Capture the cell that displays the provided text and extract its (X, Y) central coordinate. 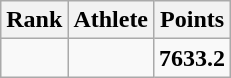
Rank (34, 20)
7633.2 (192, 58)
Points (192, 20)
Athlete (111, 20)
